For the text-containing cell, return its midpoint in (X, Y) coordinate format. 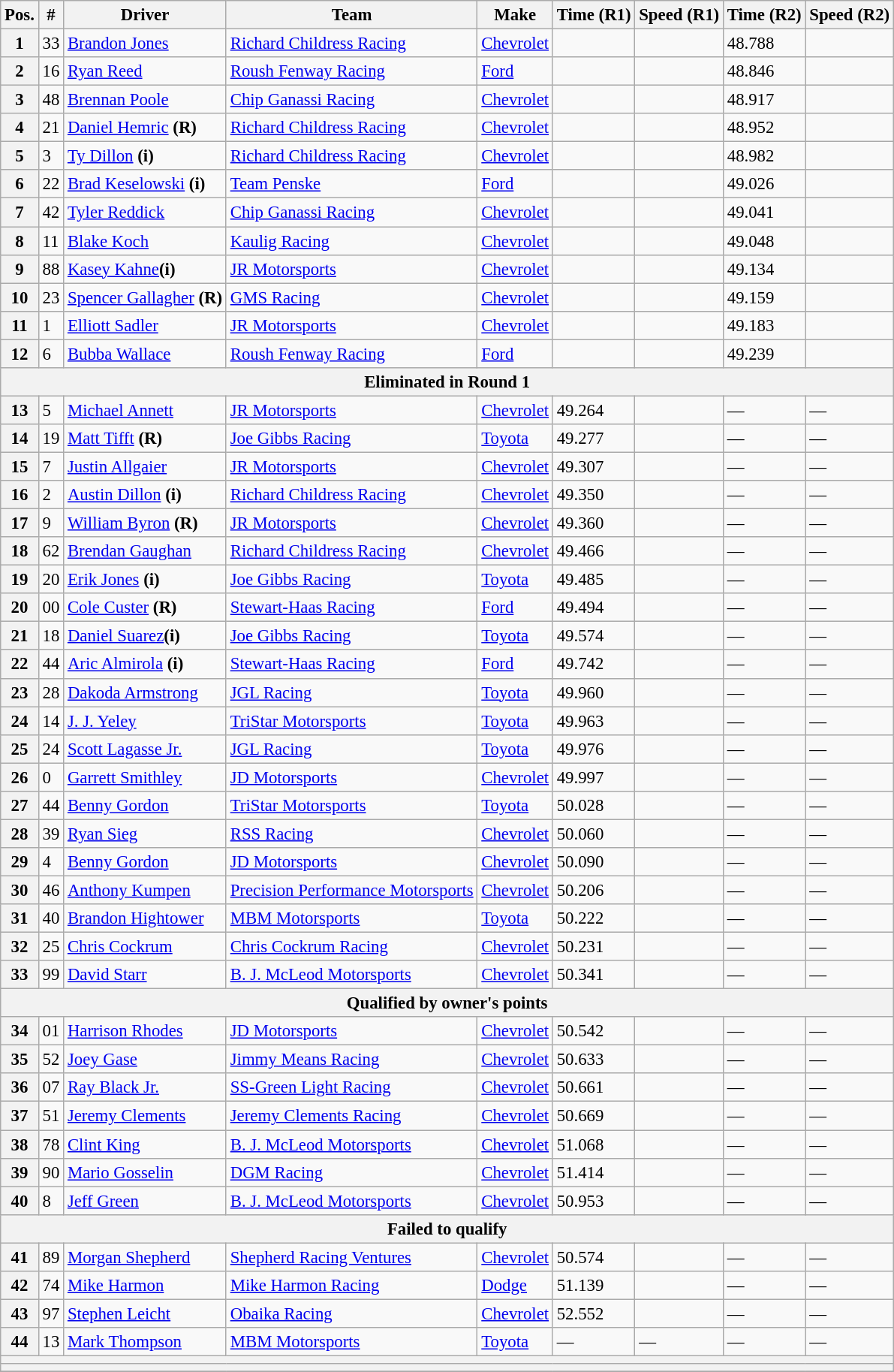
Chris Cockrum (146, 947)
50.206 (594, 890)
74 (51, 1286)
51.068 (594, 1144)
Time (R2) (764, 15)
Morgan Shepherd (146, 1257)
Garrett Smithley (146, 777)
50.574 (594, 1257)
50.633 (594, 1060)
78 (51, 1144)
0 (51, 777)
49.134 (764, 269)
50.028 (594, 806)
Daniel Hemric (R) (146, 128)
51 (51, 1116)
51.139 (594, 1286)
Spencer Gallagher (R) (146, 297)
52.552 (594, 1313)
50.341 (594, 975)
48.917 (764, 100)
48.788 (764, 44)
32 (20, 947)
Kaulig Racing (351, 241)
Obaika Racing (351, 1313)
17 (20, 523)
# (51, 15)
50.090 (594, 862)
88 (51, 269)
89 (51, 1257)
31 (20, 918)
46 (51, 890)
Scott Lagasse Jr. (146, 749)
Erik Jones (i) (146, 580)
49.963 (594, 721)
26 (20, 777)
50.661 (594, 1088)
37 (20, 1116)
Harrison Rhodes (146, 1031)
49.960 (594, 692)
Brandon Hightower (146, 918)
RSS Racing (351, 834)
Tyler Reddick (146, 213)
49.742 (594, 665)
49.360 (594, 523)
Brendan Gaughan (146, 551)
49.466 (594, 551)
49.239 (764, 354)
49.183 (764, 325)
49.264 (594, 410)
Driver (146, 15)
Ryan Sieg (146, 834)
50.231 (594, 947)
Daniel Suarez(i) (146, 636)
Ray Black Jr. (146, 1088)
49.277 (594, 439)
Jeff Green (146, 1201)
97 (51, 1313)
Precision Performance Motorsports (351, 890)
Stephen Leicht (146, 1313)
William Byron (R) (146, 523)
Dodge (515, 1286)
Mark Thompson (146, 1342)
15 (20, 466)
49.048 (764, 241)
Elliott Sadler (146, 325)
34 (20, 1031)
Team (351, 15)
49.997 (594, 777)
Joey Gase (146, 1060)
38 (20, 1144)
Mario Gosselin (146, 1172)
Jeremy Clements Racing (351, 1116)
Jimmy Means Racing (351, 1060)
Justin Allgaier (146, 466)
49.494 (594, 608)
J. J. Yeley (146, 721)
50.542 (594, 1031)
29 (20, 862)
Aric Almirola (i) (146, 665)
Mike Harmon (146, 1286)
Blake Koch (146, 241)
41 (20, 1257)
Kasey Kahne(i) (146, 269)
Ty Dillon (i) (146, 156)
30 (20, 890)
Clint King (146, 1144)
Speed (R1) (679, 15)
48 (51, 100)
99 (51, 975)
10 (20, 297)
Mike Harmon Racing (351, 1286)
51.414 (594, 1172)
Eliminated in Round 1 (447, 382)
Michael Annett (146, 410)
GMS Racing (351, 297)
Ryan Reed (146, 71)
48.982 (764, 156)
01 (51, 1031)
SS-Green Light Racing (351, 1088)
49.041 (764, 213)
DGM Racing (351, 1172)
49.350 (594, 495)
49.574 (594, 636)
Bubba Wallace (146, 354)
50.953 (594, 1201)
Make (515, 15)
50.060 (594, 834)
Anthony Kumpen (146, 890)
Qualified by owner's points (447, 1003)
52 (51, 1060)
12 (20, 354)
49.307 (594, 466)
50.222 (594, 918)
Austin Dillon (i) (146, 495)
Shepherd Racing Ventures (351, 1257)
Brandon Jones (146, 44)
Brennan Poole (146, 100)
27 (20, 806)
Failed to qualify (447, 1229)
Matt Tifft (R) (146, 439)
48.952 (764, 128)
Cole Custer (R) (146, 608)
49.026 (764, 184)
49.976 (594, 749)
90 (51, 1172)
49.485 (594, 580)
Chris Cockrum Racing (351, 947)
Brad Keselowski (i) (146, 184)
David Starr (146, 975)
35 (20, 1060)
00 (51, 608)
Pos. (20, 15)
62 (51, 551)
49.159 (764, 297)
48.846 (764, 71)
Time (R1) (594, 15)
Team Penske (351, 184)
07 (51, 1088)
Jeremy Clements (146, 1116)
50.669 (594, 1116)
36 (20, 1088)
Speed (R2) (850, 15)
43 (20, 1313)
Dakoda Armstrong (146, 692)
